Output the (X, Y) coordinate of the center of the cell containing the given text.  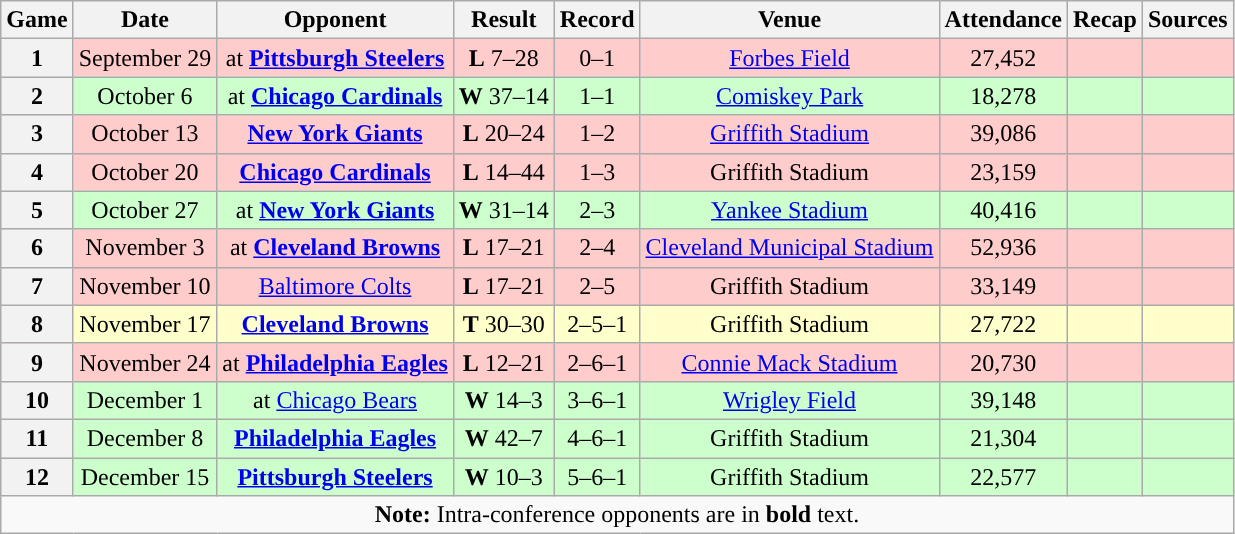
7 (37, 286)
27,452 (1003, 58)
October 20 (145, 172)
October 6 (145, 96)
2–3 (597, 210)
2–5–1 (597, 324)
3–6–1 (597, 400)
2 (37, 96)
W 37–14 (504, 96)
1–3 (597, 172)
39,086 (1003, 134)
23,159 (1003, 172)
5 (37, 210)
at Cleveland Browns (335, 248)
Game (37, 20)
5–6–1 (597, 477)
New York Giants (335, 134)
November 24 (145, 362)
at New York Giants (335, 210)
Venue (790, 20)
3 (37, 134)
L 7–28 (504, 58)
at Chicago Cardinals (335, 96)
40,416 (1003, 210)
2–6–1 (597, 362)
Comiskey Park (790, 96)
Pittsburgh Steelers (335, 477)
22,577 (1003, 477)
12 (37, 477)
8 (37, 324)
Philadelphia Eagles (335, 438)
10 (37, 400)
T 30–30 (504, 324)
Cleveland Municipal Stadium (790, 248)
2–5 (597, 286)
W 14–3 (504, 400)
December 8 (145, 438)
4 (37, 172)
18,278 (1003, 96)
Result (504, 20)
W 31–14 (504, 210)
9 (37, 362)
6 (37, 248)
Chicago Cardinals (335, 172)
September 29 (145, 58)
at Pittsburgh Steelers (335, 58)
Baltimore Colts (335, 286)
20,730 (1003, 362)
39,148 (1003, 400)
1–1 (597, 96)
Forbes Field (790, 58)
W 42–7 (504, 438)
Yankee Stadium (790, 210)
Cleveland Browns (335, 324)
at Chicago Bears (335, 400)
1–2 (597, 134)
Note: Intra-conference opponents are in bold text. (617, 515)
October 27 (145, 210)
Date (145, 20)
2–4 (597, 248)
November 17 (145, 324)
52,936 (1003, 248)
Connie Mack Stadium (790, 362)
L 20–24 (504, 134)
11 (37, 438)
1 (37, 58)
0–1 (597, 58)
W 10–3 (504, 477)
Wrigley Field (790, 400)
November 10 (145, 286)
Record (597, 20)
27,722 (1003, 324)
33,149 (1003, 286)
October 13 (145, 134)
L 12–21 (504, 362)
Opponent (335, 20)
November 3 (145, 248)
4–6–1 (597, 438)
December 15 (145, 477)
Sources (1188, 20)
L 14–44 (504, 172)
December 1 (145, 400)
Recap (1104, 20)
21,304 (1003, 438)
at Philadelphia Eagles (335, 362)
Attendance (1003, 20)
